From the cell containing the given text, extract its center point as [x, y] coordinate. 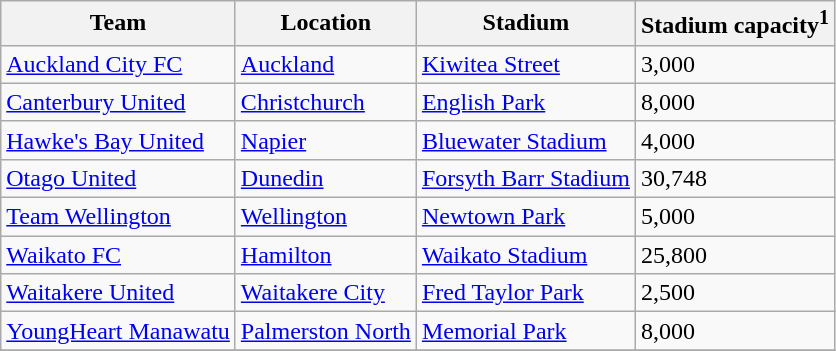
2,500 [734, 293]
Waitakere City [326, 293]
Wellington [326, 217]
25,800 [734, 255]
Memorial Park [526, 331]
YoungHeart Manawatu [118, 331]
Waitakere United [118, 293]
4,000 [734, 140]
Christchurch [326, 102]
Stadium [526, 24]
3,000 [734, 64]
30,748 [734, 178]
Team Wellington [118, 217]
Location [326, 24]
Forsyth Barr Stadium [526, 178]
Auckland City FC [118, 64]
Newtown Park [526, 217]
English Park [526, 102]
Kiwitea Street [526, 64]
Hamilton [326, 255]
Napier [326, 140]
Bluewater Stadium [526, 140]
5,000 [734, 217]
Team [118, 24]
Dunedin [326, 178]
Stadium capacity1 [734, 24]
Otago United [118, 178]
Waikato Stadium [526, 255]
Waikato FC [118, 255]
Auckland [326, 64]
Fred Taylor Park [526, 293]
Palmerston North [326, 331]
Canterbury United [118, 102]
Hawke's Bay United [118, 140]
